From the cell containing the given text, extract its center point as [x, y] coordinate. 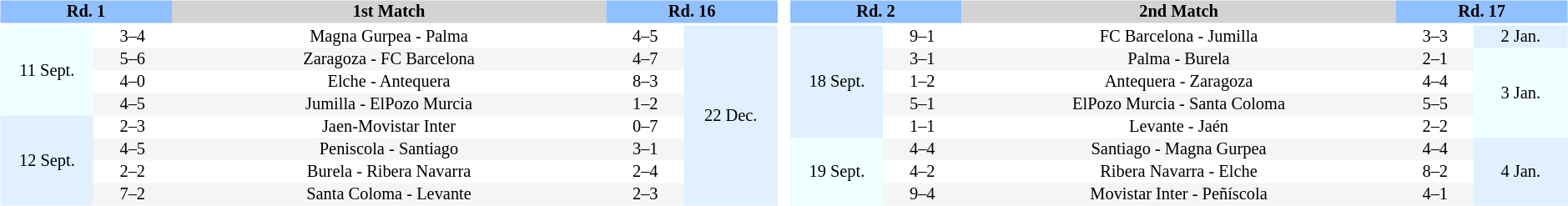
Rd. 1 [85, 12]
9–4 [923, 195]
Rd. 17 [1482, 12]
Ribera Navarra - Elche [1178, 172]
2nd Match [1178, 12]
8–2 [1435, 172]
9–1 [923, 37]
1st Match [389, 12]
4–7 [646, 60]
Peniscola - Santiago [389, 150]
4–1 [1435, 195]
18 Sept. [837, 82]
Antequera - Zaragoza [1178, 82]
5–6 [132, 60]
Magna Gurpea - Palma [389, 37]
Santiago - Magna Gurpea [1178, 150]
3 Jan. [1520, 93]
4–2 [923, 172]
3–3 [1435, 37]
0–7 [646, 127]
11 Sept. [47, 70]
ElPozo Murcia - Santa Coloma [1178, 105]
Elche - Antequera [389, 82]
Zaragoza - FC Barcelona [389, 60]
5–5 [1435, 105]
Rd. 16 [693, 12]
8–3 [646, 82]
Santa Coloma - Levante [389, 195]
Palma - Burela [1178, 60]
12 Sept. [47, 160]
1–1 [923, 127]
2 Jan. [1520, 37]
Jaen-Movistar Inter [389, 127]
3–4 [132, 37]
4–0 [132, 82]
Levante - Jaén [1178, 127]
2–1 [1435, 60]
Rd. 2 [876, 12]
7–2 [132, 195]
4 Jan. [1520, 172]
FC Barcelona - Jumilla [1178, 37]
Jumilla - ElPozo Murcia [389, 105]
5–1 [923, 105]
Movistar Inter - Peñíscola [1178, 195]
22 Dec. [731, 115]
2–4 [646, 172]
Burela - Ribera Navarra [389, 172]
19 Sept. [837, 172]
